From the cell containing the given text, extract its center point as [X, Y] coordinate. 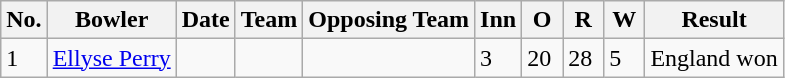
No. [24, 20]
Result [714, 20]
O [542, 20]
28 [584, 58]
Date [206, 20]
Bowler [112, 20]
20 [542, 58]
Ellyse Perry [112, 58]
5 [624, 58]
W [624, 20]
Inn [498, 20]
3 [498, 58]
Opposing Team [389, 20]
England won [714, 58]
R [584, 20]
1 [24, 58]
Team [269, 20]
